Find where the given text appears and provide that cell's center as (x, y) coordinate. 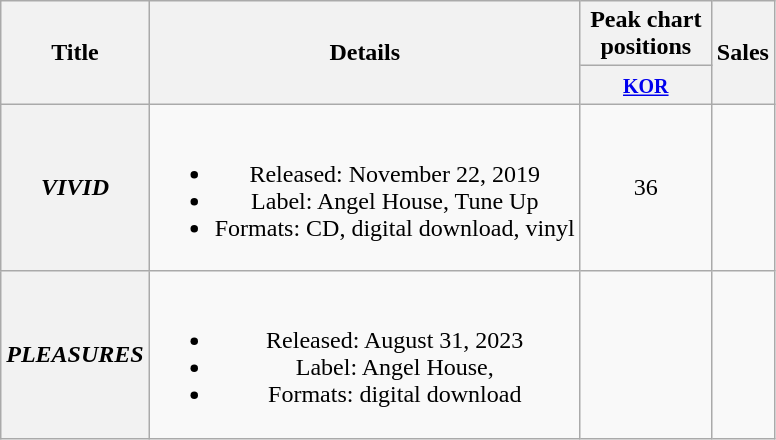
Details (364, 52)
Released: November 22, 2019Label: Angel House, Tune UpFormats: CD, digital download, vinyl (364, 188)
VIVID (75, 188)
Title (75, 52)
PLEASURES (75, 354)
Released: August 31, 2023Label: Angel House,Formats: digital download (364, 354)
Sales (742, 52)
KOR (646, 85)
36 (646, 188)
Peak chart positions (646, 34)
